Return the [x, y] coordinate for the center point of the cell that contains the specified text.  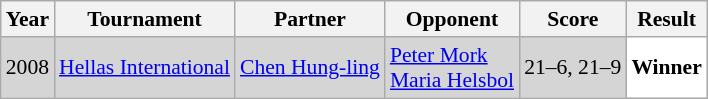
Opponent [452, 19]
Year [28, 19]
Result [666, 19]
Hellas International [144, 68]
Score [572, 19]
21–6, 21–9 [572, 68]
2008 [28, 68]
Peter Mork Maria Helsbol [452, 68]
Chen Hung-ling [310, 68]
Partner [310, 19]
Winner [666, 68]
Tournament [144, 19]
